Identify which cell holds the provided text, then report its (X, Y) central coordinate. 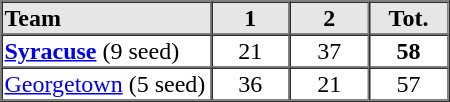
37 (330, 50)
Georgetown (5 seed) (106, 84)
Tot. (409, 18)
Syracuse (9 seed) (106, 50)
36 (250, 84)
58 (409, 50)
2 (330, 18)
57 (409, 84)
Team (106, 18)
1 (250, 18)
